Return the [x, y] coordinate for the center point of the cell that contains the specified text.  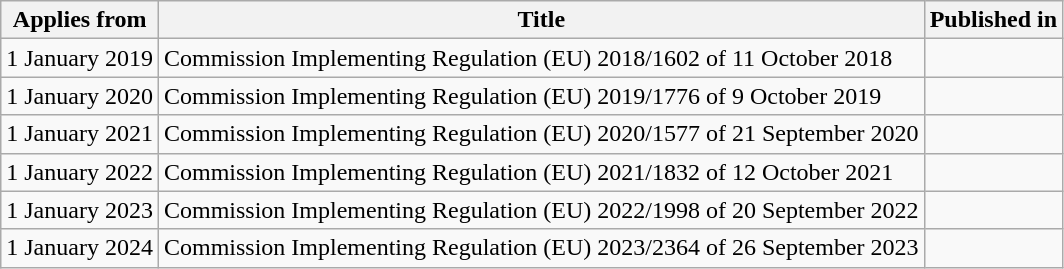
Commission Implementing Regulation (EU) 2022/1998 of 20 September 2022 [541, 210]
Applies from [80, 20]
1 January 2023 [80, 210]
Commission Implementing Regulation (EU) 2021/1832 of 12 October 2021 [541, 172]
Published in [993, 20]
Commission Implementing Regulation (EU) 2018/1602 of 11 October 2018 [541, 58]
Commission Implementing Regulation (EU) 2023/2364 of 26 September 2023 [541, 248]
Commission Implementing Regulation (EU) 2020/1577 of 21 September 2020 [541, 134]
1 January 2024 [80, 248]
1 January 2021 [80, 134]
1 January 2022 [80, 172]
Title [541, 20]
1 January 2019 [80, 58]
Commission Implementing Regulation (EU) 2019/1776 of 9 October 2019 [541, 96]
1 January 2020 [80, 96]
